Capture the cell that displays the provided text and extract its [X, Y] central coordinate. 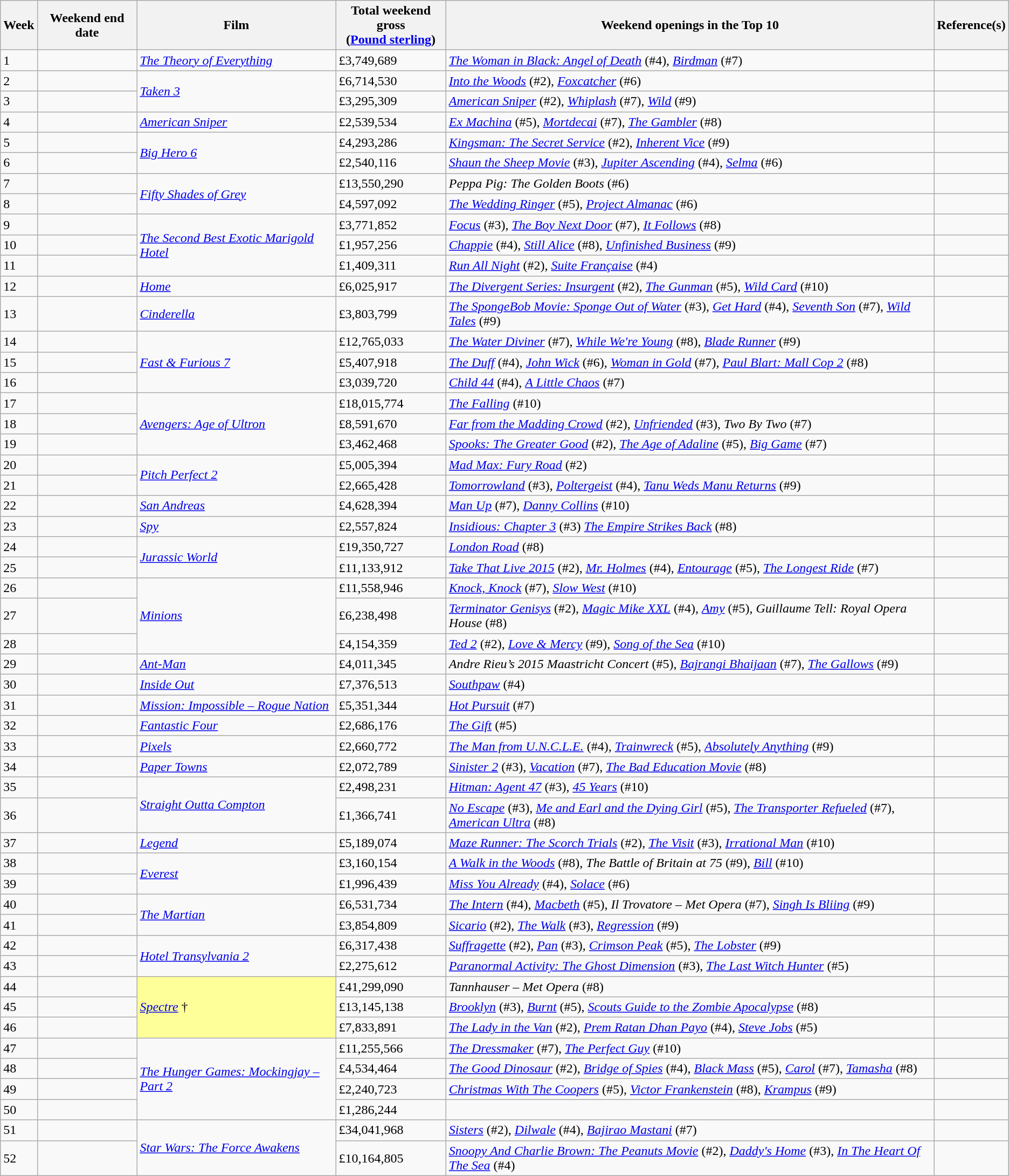
£4,597,092 [391, 204]
£4,293,286 [391, 142]
39 [19, 884]
35 [19, 787]
The Divergent Series: Insurgent (#2), The Gunman (#5), Wild Card (#10) [690, 286]
Knock, Knock (#7), Slow West (#10) [690, 588]
Hotel Transylvania 2 [236, 955]
£5,005,394 [391, 465]
5 [19, 142]
American Sniper [236, 122]
£3,039,720 [391, 383]
Pixels [236, 746]
19 [19, 444]
£1,409,311 [391, 265]
Taken 3 [236, 91]
Sicario (#2), The Walk (#3), Regression (#9) [690, 925]
Southpaw (#4) [690, 685]
The Good Dinosaur (#2), Bridge of Spies (#4), Black Mass (#5), Carol (#7), Tamasha (#8) [690, 1069]
Far from the Madding Crowd (#2), Unfriended (#3), Two By Two (#7) [690, 424]
£11,558,946 [391, 588]
Sisters (#2), Dilwale (#4), Bajirao Mastani (#7) [690, 1130]
The Gift (#5) [690, 726]
27 [19, 616]
The Lady in the Van (#2), Prem Ratan Dhan Payo (#4), Steve Jobs (#5) [690, 1028]
2 [19, 81]
Straight Outta Compton [236, 804]
Mission: Impossible – Rogue Nation [236, 705]
Everest [236, 874]
44 [19, 986]
29 [19, 664]
25 [19, 567]
£10,164,805 [391, 1158]
Spooks: The Greater Good (#2), The Age of Adaline (#5), Big Game (#7) [690, 444]
American Sniper (#2), Whiplash (#7), Wild (#9) [690, 101]
£3,160,154 [391, 863]
34 [19, 767]
Avengers: Age of Ultron [236, 424]
Legend [236, 843]
43 [19, 966]
40 [19, 904]
21 [19, 485]
49 [19, 1089]
The Theory of Everything [236, 60]
£2,240,723 [391, 1089]
36 [19, 815]
Snoopy And Charlie Brown: The Peanuts Movie (#2), Daddy's Home (#3), In The Heart Of The Sea (#4) [690, 1158]
£6,025,917 [391, 286]
Tomorrowland (#3), Poltergeist (#4), Tanu Weds Manu Returns (#9) [690, 485]
52 [19, 1158]
£13,550,290 [391, 183]
£7,376,513 [391, 685]
£1,957,256 [391, 245]
Christmas With The Coopers (#5), Victor Frankenstein (#8), Krampus (#9) [690, 1089]
50 [19, 1110]
£34,041,968 [391, 1130]
Child 44 (#4), A Little Chaos (#7) [690, 383]
28 [19, 643]
£7,833,891 [391, 1028]
£6,317,438 [391, 945]
9 [19, 224]
£2,539,534 [391, 122]
Into the Woods (#2), Foxcatcher (#6) [690, 81]
£3,749,689 [391, 60]
Ant-Man [236, 664]
6 [19, 163]
Insidious: Chapter 3 (#3) The Empire Strikes Back (#8) [690, 526]
8 [19, 204]
£5,407,918 [391, 362]
10 [19, 245]
£4,534,464 [391, 1069]
No Escape (#3), Me and Earl and the Dying Girl (#5), The Transporter Refueled (#7), American Ultra (#8) [690, 815]
The Water Diviner (#7), While We're Young (#8), Blade Runner (#9) [690, 342]
Tannhauser – Met Opera (#8) [690, 986]
The SpongeBob Movie: Sponge Out of Water (#3), Get Hard (#4), Seventh Son (#7), Wild Tales (#9) [690, 314]
17 [19, 403]
33 [19, 746]
46 [19, 1028]
The Falling (#10) [690, 403]
Mad Max: Fury Road (#2) [690, 465]
£5,189,074 [391, 843]
£11,255,566 [391, 1048]
20 [19, 465]
24 [19, 547]
Take That Live 2015 (#2), Mr. Holmes (#4), Entourage (#5), The Longest Ride (#7) [690, 567]
Total weekend gross(Pound sterling) [391, 25]
£11,133,912 [391, 567]
23 [19, 526]
£2,660,772 [391, 746]
Spy [236, 526]
£3,771,852 [391, 224]
Shaun the Sheep Movie (#3), Jupiter Ascending (#4), Selma (#6) [690, 163]
Paranormal Activity: The Ghost Dimension (#3), The Last Witch Hunter (#5) [690, 966]
Suffragette (#2), Pan (#3), Crimson Peak (#5), The Lobster (#9) [690, 945]
Hitman: Agent 47 (#3), 45 Years (#10) [690, 787]
Jurassic World [236, 557]
Star Wars: The Force Awakens [236, 1147]
30 [19, 685]
The Woman in Black: Angel of Death (#4), Birdman (#7) [690, 60]
Week [19, 25]
Weekend end date [87, 25]
16 [19, 383]
Andre Rieu’s 2015 Maastricht Concert (#5), Bajrangi Bhaijaan (#7), The Gallows (#9) [690, 664]
Reference(s) [971, 25]
£8,591,670 [391, 424]
£2,557,824 [391, 526]
£5,351,344 [391, 705]
37 [19, 843]
Maze Runner: The Scorch Trials (#2), The Visit (#3), Irrational Man (#10) [690, 843]
Minions [236, 616]
£4,628,394 [391, 506]
3 [19, 101]
Sinister 2 (#3), Vacation (#7), The Bad Education Movie (#8) [690, 767]
7 [19, 183]
The Second Best Exotic Marigold Hotel [236, 245]
The Intern (#4), Macbeth (#5), Il Trovatore – Met Opera (#7), Singh Is Bliing (#9) [690, 904]
Fast & Furious 7 [236, 362]
Big Hero 6 [236, 153]
Brooklyn (#3), Burnt (#5), Scouts Guide to the Zombie Apocalypse (#8) [690, 1007]
Terminator Genisys (#2), Magic Mike XXL (#4), Amy (#5), Guillaume Tell: Royal Opera House (#8) [690, 616]
Ex Machina (#5), Mortdecai (#7), The Gambler (#8) [690, 122]
Focus (#3), The Boy Next Door (#7), It Follows (#8) [690, 224]
Home [236, 286]
£6,531,734 [391, 904]
£12,765,033 [391, 342]
Kingsman: The Secret Service (#2), Inherent Vice (#9) [690, 142]
48 [19, 1069]
32 [19, 726]
£18,015,774 [391, 403]
£13,145,138 [391, 1007]
Man Up (#7), Danny Collins (#10) [690, 506]
41 [19, 925]
£4,154,359 [391, 643]
Ted 2 (#2), Love & Mercy (#9), Song of the Sea (#10) [690, 643]
22 [19, 506]
£3,803,799 [391, 314]
£6,714,530 [391, 81]
1 [19, 60]
4 [19, 122]
Fantastic Four [236, 726]
£3,295,309 [391, 101]
13 [19, 314]
The Dressmaker (#7), The Perfect Guy (#10) [690, 1048]
£1,996,439 [391, 884]
£2,686,176 [391, 726]
45 [19, 1007]
£41,299,090 [391, 986]
£1,366,741 [391, 815]
Miss You Already (#4), Solace (#6) [690, 884]
Film [236, 25]
18 [19, 424]
£2,540,116 [391, 163]
£2,072,789 [391, 767]
£4,011,345 [391, 664]
£2,665,428 [391, 485]
£19,350,727 [391, 547]
Cinderella [236, 314]
£1,286,244 [391, 1110]
The Wedding Ringer (#5), Project Almanac (#6) [690, 204]
31 [19, 705]
£2,275,612 [391, 966]
£3,462,468 [391, 444]
26 [19, 588]
Inside Out [236, 685]
Fifty Shades of Grey [236, 194]
£6,238,498 [391, 616]
The Duff (#4), John Wick (#6), Woman in Gold (#7), Paul Blart: Mall Cop 2 (#8) [690, 362]
15 [19, 362]
Chappie (#4), Still Alice (#8), Unfinished Business (#9) [690, 245]
Weekend openings in the Top 10 [690, 25]
42 [19, 945]
38 [19, 863]
14 [19, 342]
The Man from U.N.C.L.E. (#4), Trainwreck (#5), Absolutely Anything (#9) [690, 746]
The Hunger Games: Mockingjay – Part 2 [236, 1079]
47 [19, 1048]
Hot Pursuit (#7) [690, 705]
£3,854,809 [391, 925]
£2,498,231 [391, 787]
Peppa Pig: The Golden Boots (#6) [690, 183]
11 [19, 265]
A Walk in the Woods (#8), The Battle of Britain at 75 (#9), Bill (#10) [690, 863]
Paper Towns [236, 767]
London Road (#8) [690, 547]
Pitch Perfect 2 [236, 475]
Spectre † [236, 1007]
Run All Night (#2), Suite Française (#4) [690, 265]
San Andreas [236, 506]
The Martian [236, 914]
12 [19, 286]
51 [19, 1130]
